Output the (x, y) coordinate of the center of the cell containing the given text.  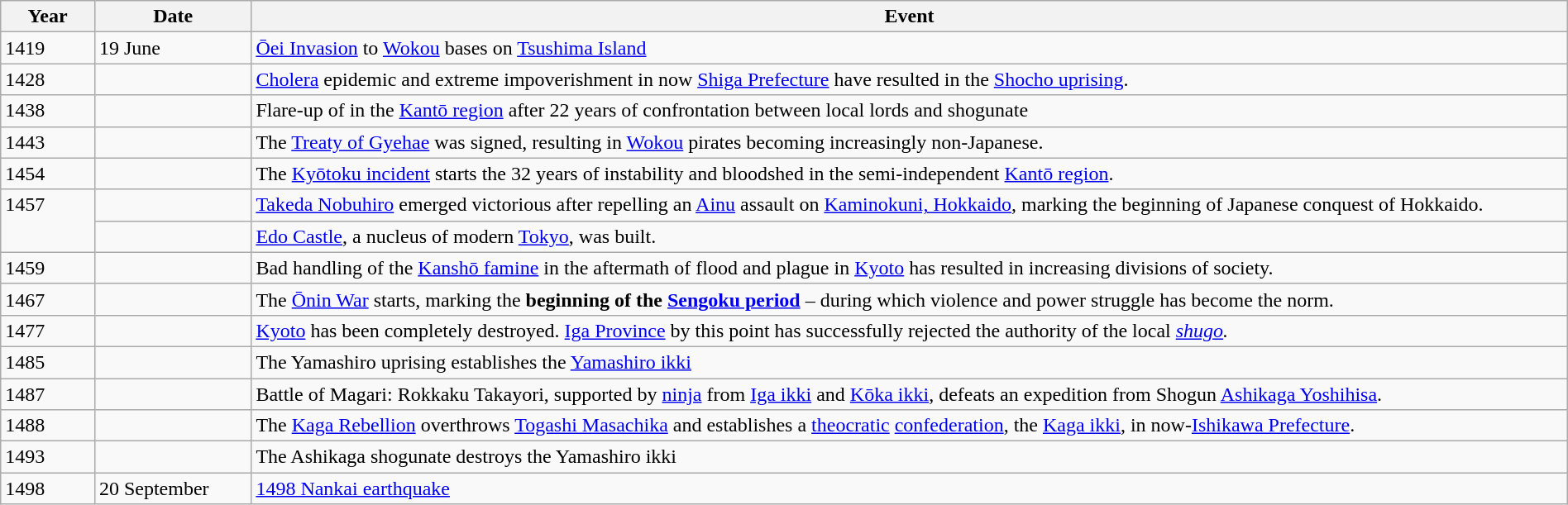
Cholera epidemic and extreme impoverishment in now Shiga Prefecture have resulted in the Shocho uprising. (910, 79)
Takeda Nobuhiro emerged victorious after repelling an Ainu assault on Kaminokuni, Hokkaido, marking the beginning of Japanese conquest of Hokkaido. (910, 205)
1493 (48, 457)
Bad handling of the Kanshō famine in the aftermath of flood and plague in Kyoto has resulted in increasing divisions of society. (910, 268)
1454 (48, 174)
1498 Nankai earthquake (910, 488)
The Yamashiro uprising establishes the Yamashiro ikki (910, 362)
Event (910, 17)
1487 (48, 394)
The Ōnin War starts, marking the beginning of the Sengoku period – during which violence and power struggle has become the norm. (910, 299)
Kyoto has been completely destroyed. Iga Province by this point has successfully rejected the authority of the local shugo. (910, 331)
1443 (48, 142)
The Kyōtoku incident starts the 32 years of instability and bloodshed in the semi-independent Kantō region. (910, 174)
Year (48, 17)
1485 (48, 362)
19 June (172, 48)
1459 (48, 268)
The Treaty of Gyehae was signed, resulting in Wokou pirates becoming increasingly non-Japanese. (910, 142)
1498 (48, 488)
1488 (48, 426)
Edo Castle, a nucleus of modern Tokyo, was built. (910, 236)
1467 (48, 299)
1428 (48, 79)
20 September (172, 488)
Ōei Invasion to Wokou bases on Tsushima Island (910, 48)
1457 (48, 221)
Battle of Magari: Rokkaku Takayori, supported by ninja from Iga ikki and Kōka ikki, defeats an expedition from Shogun Ashikaga Yoshihisa. (910, 394)
The Ashikaga shogunate destroys the Yamashiro ikki (910, 457)
1477 (48, 331)
Date (172, 17)
The Kaga Rebellion overthrows Togashi Masachika and establishes a theocratic confederation, the Kaga ikki, in now-Ishikawa Prefecture. (910, 426)
1419 (48, 48)
1438 (48, 111)
Flare-up of in the Kantō region after 22 years of confrontation between local lords and shogunate (910, 111)
